Output the [X, Y] coordinate of the center of the cell containing the given text.  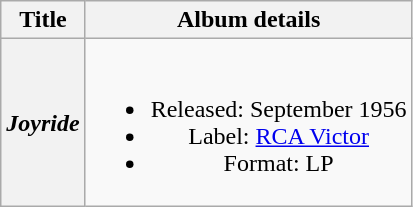
Joyride [43, 122]
Title [43, 20]
Released: September 1956Label: RCA VictorFormat: LP [248, 122]
Album details [248, 20]
